Output the [x, y] coordinate of the center of the cell containing the given text.  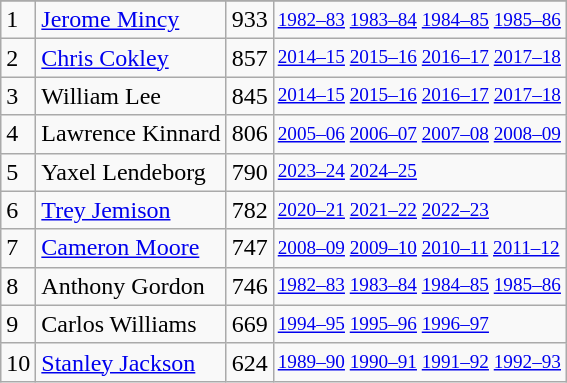
2 [18, 58]
806 [250, 134]
933 [250, 20]
Jerome Mincy [131, 20]
10 [18, 362]
Stanley Jackson [131, 362]
Cameron Moore [131, 248]
845 [250, 96]
3 [18, 96]
746 [250, 286]
782 [250, 210]
7 [18, 248]
2008–09 2009–10 2010–11 2011–12 [419, 248]
2023–24 2024–25 [419, 172]
8 [18, 286]
624 [250, 362]
2020–21 2021–22 2022–23 [419, 210]
790 [250, 172]
William Lee [131, 96]
Anthony Gordon [131, 286]
857 [250, 58]
1 [18, 20]
5 [18, 172]
1994–95 1995–96 1996–97 [419, 324]
6 [18, 210]
Trey Jemison [131, 210]
Lawrence Kinnard [131, 134]
4 [18, 134]
2005–06 2006–07 2007–08 2008–09 [419, 134]
669 [250, 324]
9 [18, 324]
Carlos Williams [131, 324]
Chris Cokley [131, 58]
747 [250, 248]
Yaxel Lendeborg [131, 172]
1989–90 1990–91 1991–92 1992–93 [419, 362]
